Detect which cell encompasses the target text, then output its (x, y) center coordinate. 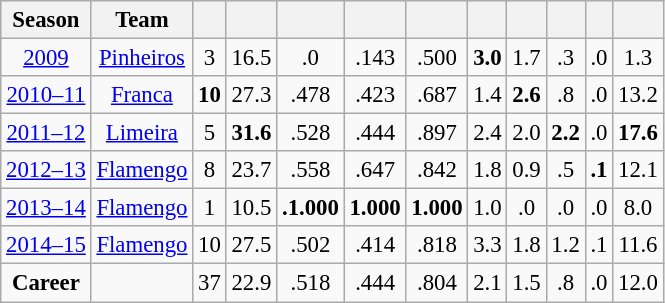
5 (210, 133)
.842 (437, 170)
2009 (46, 58)
.1.000 (311, 208)
2012–13 (46, 170)
.478 (311, 95)
.687 (437, 95)
1 (210, 208)
.804 (437, 283)
22.9 (251, 283)
10.5 (251, 208)
1.3 (638, 58)
.500 (437, 58)
2.2 (566, 133)
.897 (437, 133)
Franca (142, 95)
.414 (375, 245)
.3 (566, 58)
.647 (375, 170)
2.0 (526, 133)
.818 (437, 245)
27.5 (251, 245)
1.0 (488, 208)
16.5 (251, 58)
1.5 (526, 283)
Season (46, 20)
2011–12 (46, 133)
8.0 (638, 208)
23.7 (251, 170)
1.4 (488, 95)
13.2 (638, 95)
11.6 (638, 245)
3.0 (488, 58)
.558 (311, 170)
.143 (375, 58)
Pinheiros (142, 58)
.502 (311, 245)
.423 (375, 95)
.5 (566, 170)
Limeira (142, 133)
2.1 (488, 283)
1.2 (566, 245)
8 (210, 170)
3 (210, 58)
37 (210, 283)
2014–15 (46, 245)
3.3 (488, 245)
2010–11 (46, 95)
27.3 (251, 95)
12.0 (638, 283)
12.1 (638, 170)
Career (46, 283)
0.9 (526, 170)
Team (142, 20)
.528 (311, 133)
17.6 (638, 133)
1.7 (526, 58)
2.4 (488, 133)
2.6 (526, 95)
.518 (311, 283)
31.6 (251, 133)
2013–14 (46, 208)
